For the text-containing cell, return its midpoint in [x, y] coordinate format. 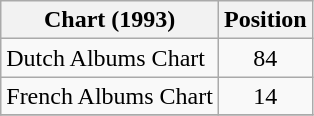
French Albums Chart [110, 96]
14 [265, 96]
Chart (1993) [110, 20]
Position [265, 20]
Dutch Albums Chart [110, 58]
84 [265, 58]
